From the cell containing the given text, extract its center point as (X, Y) coordinate. 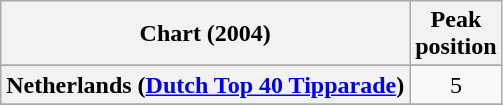
Chart (2004) (206, 34)
Netherlands (Dutch Top 40 Tipparade) (206, 85)
5 (456, 85)
Peakposition (456, 34)
